Capture the cell that displays the provided text and extract its (x, y) central coordinate. 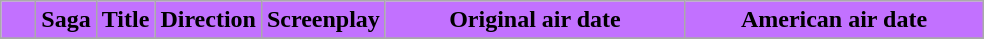
Direction (208, 20)
Original air date (534, 20)
Title (126, 20)
American air date (834, 20)
Saga (66, 20)
Screenplay (323, 20)
